Determine the [x, y] coordinate at the center of the cell enclosing the given text.  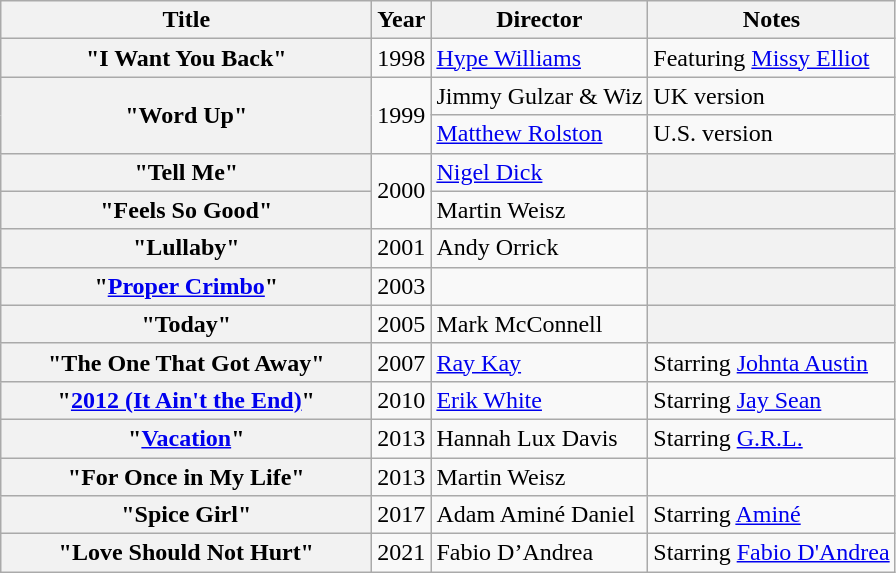
2003 [402, 286]
Matthew Rolston [540, 134]
"I Want You Back" [186, 58]
Notes [772, 20]
Starring Fabio D'Andrea [772, 553]
"Tell Me" [186, 172]
"For Once in My Life" [186, 477]
Mark McConnell [540, 324]
2001 [402, 248]
2021 [402, 553]
"Today" [186, 324]
Fabio D’Andrea [540, 553]
Andy Orrick [540, 248]
Title [186, 20]
2010 [402, 400]
Starring Jay Sean [772, 400]
"Love Should Not Hurt" [186, 553]
Year [402, 20]
UK version [772, 96]
Director [540, 20]
"Lullaby" [186, 248]
Starring G.R.L. [772, 438]
"Proper Crimbo" [186, 286]
Starring Aminé [772, 515]
"Spice Girl" [186, 515]
Adam Aminé Daniel [540, 515]
2000 [402, 191]
Featuring Missy Elliot [772, 58]
Ray Kay [540, 362]
"Feels So Good" [186, 210]
2007 [402, 362]
"Vacation" [186, 438]
"Word Up" [186, 115]
Jimmy Gulzar & Wiz [540, 96]
U.S. version [772, 134]
"The One That Got Away" [186, 362]
2017 [402, 515]
Nigel Dick [540, 172]
Starring Johnta Austin [772, 362]
Erik White [540, 400]
1999 [402, 115]
Hype Williams [540, 58]
Hannah Lux Davis [540, 438]
1998 [402, 58]
2005 [402, 324]
"2012 (It Ain't the End)" [186, 400]
